Identify which cell holds the provided text, then report its [x, y] central coordinate. 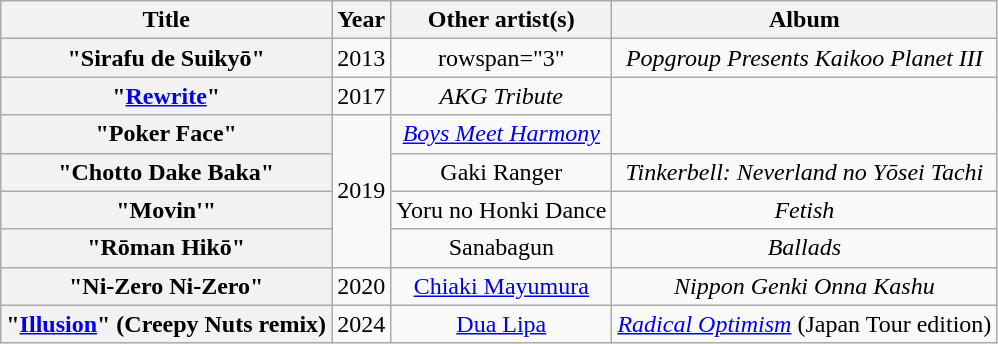
"Rewrite" [166, 96]
Tinkerbell: Neverland no Yōsei Tachi [804, 172]
"Illusion" (Creepy Nuts remix) [166, 324]
Dua Lipa [502, 324]
rowspan="3" [502, 58]
Ballads [804, 248]
Popgroup Presents Kaikoo Planet III [804, 58]
2013 [362, 58]
Yoru no Honki Dance [502, 210]
Nippon Genki Onna Kashu [804, 286]
2017 [362, 96]
Other artist(s) [502, 20]
"Rōman Hikō" [166, 248]
2024 [362, 324]
2019 [362, 191]
AKG Tribute [502, 96]
"Sirafu de Suikyō" [166, 58]
Fetish [804, 210]
"Poker Face" [166, 134]
"Ni-Zero Ni-Zero" [166, 286]
Sanabagun [502, 248]
"Chotto Dake Baka" [166, 172]
Boys Meet Harmony [502, 134]
Album [804, 20]
Gaki Ranger [502, 172]
Chiaki Mayumura [502, 286]
Radical Optimism (Japan Tour edition) [804, 324]
Title [166, 20]
Year [362, 20]
"Movin'" [166, 210]
2020 [362, 286]
